Scan for the cell matching the given text and deliver its [x, y] coordinate at center. 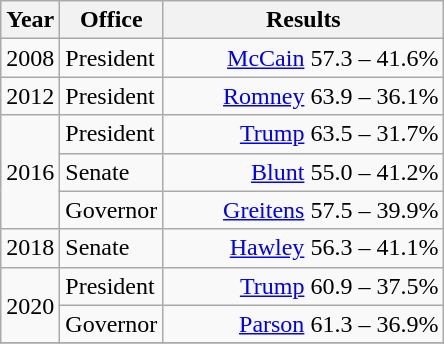
Year [30, 20]
Trump 60.9 – 37.5% [304, 286]
2020 [30, 305]
Greitens 57.5 – 39.9% [304, 210]
Blunt 55.0 – 41.2% [304, 172]
2008 [30, 58]
2012 [30, 96]
Hawley 56.3 – 41.1% [304, 248]
Parson 61.3 – 36.9% [304, 324]
McCain 57.3 – 41.6% [304, 58]
Results [304, 20]
2016 [30, 172]
Romney 63.9 – 36.1% [304, 96]
Trump 63.5 – 31.7% [304, 134]
2018 [30, 248]
Office [112, 20]
